Locate the cell with the specified text and output its [x, y] center coordinate. 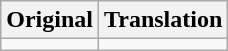
Translation [162, 20]
Original [50, 20]
